Scan for the cell matching the given text and deliver its (x, y) coordinate at center. 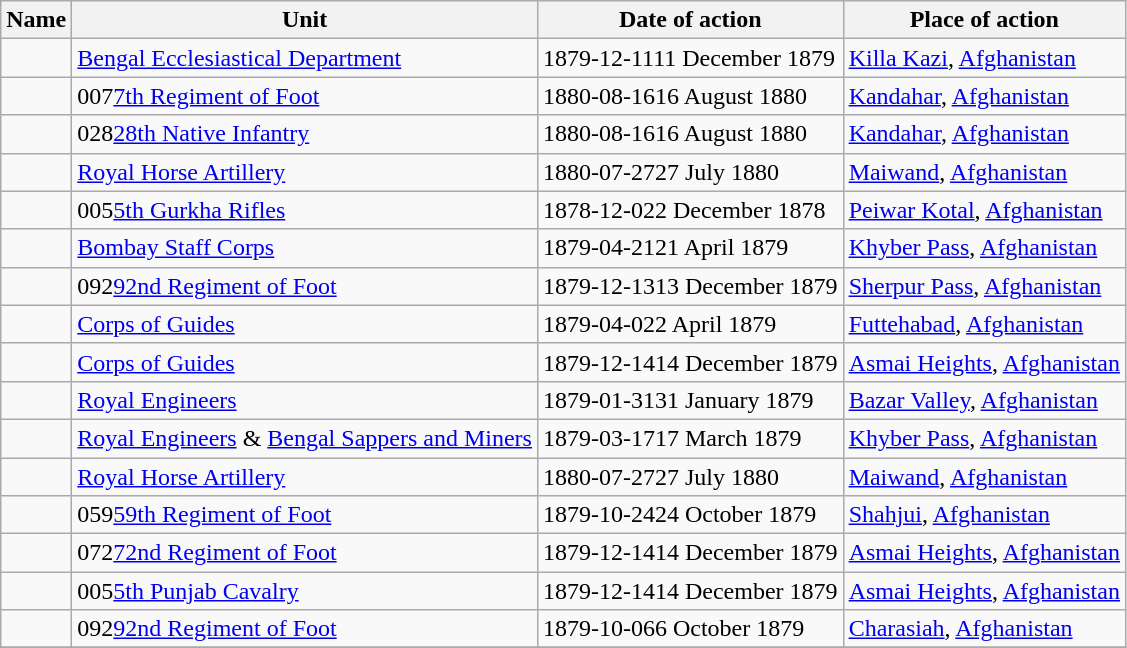
05959th Regiment of Foot (305, 515)
1879-04-022 April 1879 (690, 324)
Date of action (690, 20)
1879-03-1717 March 1879 (690, 438)
Futtehabad, Afghanistan (984, 324)
Shahjui, Afghanistan (984, 515)
1879-01-3131 January 1879 (690, 400)
02828th Native Infantry (305, 134)
Bazar Valley, Afghanistan (984, 400)
1879-10-066 October 1879 (690, 629)
1879-04-2121 April 1879 (690, 248)
Killa Kazi, Afghanistan (984, 58)
Bombay Staff Corps (305, 248)
Royal Engineers & Bengal Sappers and Miners (305, 438)
0055th Punjab Cavalry (305, 591)
Peiwar Kotal, Afghanistan (984, 210)
1878-12-022 December 1878 (690, 210)
Name (36, 20)
Royal Engineers (305, 400)
Place of action (984, 20)
Unit (305, 20)
0077th Regiment of Foot (305, 96)
1879-10-2424 October 1879 (690, 515)
Bengal Ecclesiastical Department (305, 58)
07272nd Regiment of Foot (305, 553)
Charasiah, Afghanistan (984, 629)
1879-12-1313 December 1879 (690, 286)
1879-12-1111 December 1879 (690, 58)
Sherpur Pass, Afghanistan (984, 286)
0055th Gurkha Rifles (305, 210)
